Provide the [X, Y] coordinate of the cell's center where the given text is located.  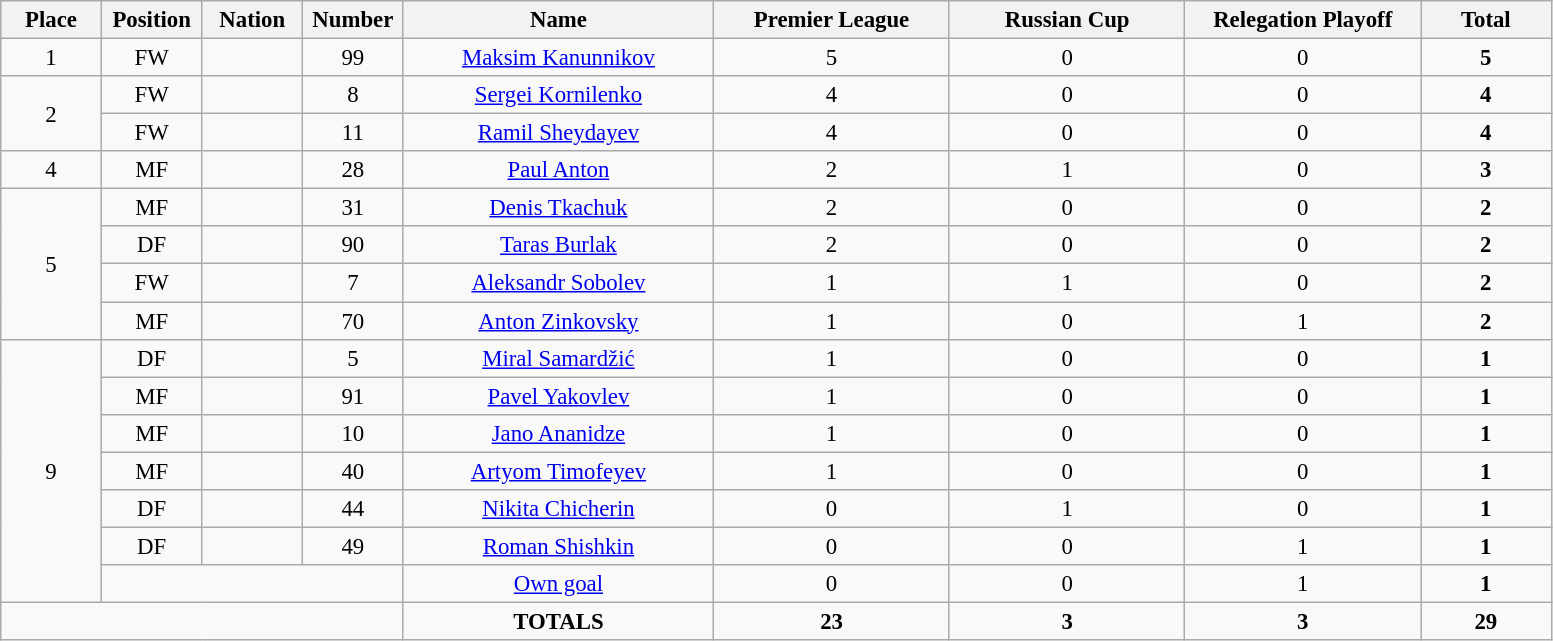
91 [354, 396]
Name [558, 20]
40 [354, 471]
23 [832, 621]
Premier League [832, 20]
Maksim Kanunnikov [558, 58]
Nikita Chicherin [558, 509]
Artyom Timofeyev [558, 471]
28 [354, 170]
90 [354, 245]
Nation [252, 20]
TOTALS [558, 621]
Denis Tkachuk [558, 208]
Pavel Yakovlev [558, 396]
31 [354, 208]
70 [354, 321]
Russian Cup [1067, 20]
Own goal [558, 584]
9 [52, 470]
7 [354, 283]
29 [1486, 621]
Anton Zinkovsky [558, 321]
Sergei Kornilenko [558, 95]
11 [354, 133]
44 [354, 509]
Roman Shishkin [558, 546]
Place [52, 20]
99 [354, 58]
Ramil Sheydayev [558, 133]
Relegation Playoff [1303, 20]
Aleksandr Sobolev [558, 283]
Total [1486, 20]
Miral Samardžić [558, 358]
Number [354, 20]
10 [354, 433]
Position [152, 20]
49 [354, 546]
Taras Burlak [558, 245]
Jano Ananidze [558, 433]
8 [354, 95]
Paul Anton [558, 170]
